Detect which cell encompasses the target text, then output its (x, y) center coordinate. 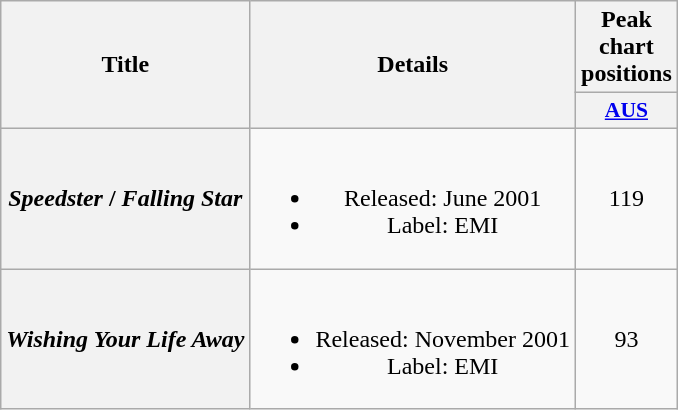
AUS (627, 111)
Peak chart positions (627, 47)
93 (627, 338)
Released: June 2001Label: EMI (413, 198)
119 (627, 198)
Released: November 2001Label: EMI (413, 338)
Details (413, 65)
Wishing Your Life Away (126, 338)
Title (126, 65)
Speedster / Falling Star (126, 198)
